Determine the [X, Y] coordinate at the center of the cell enclosing the given text.  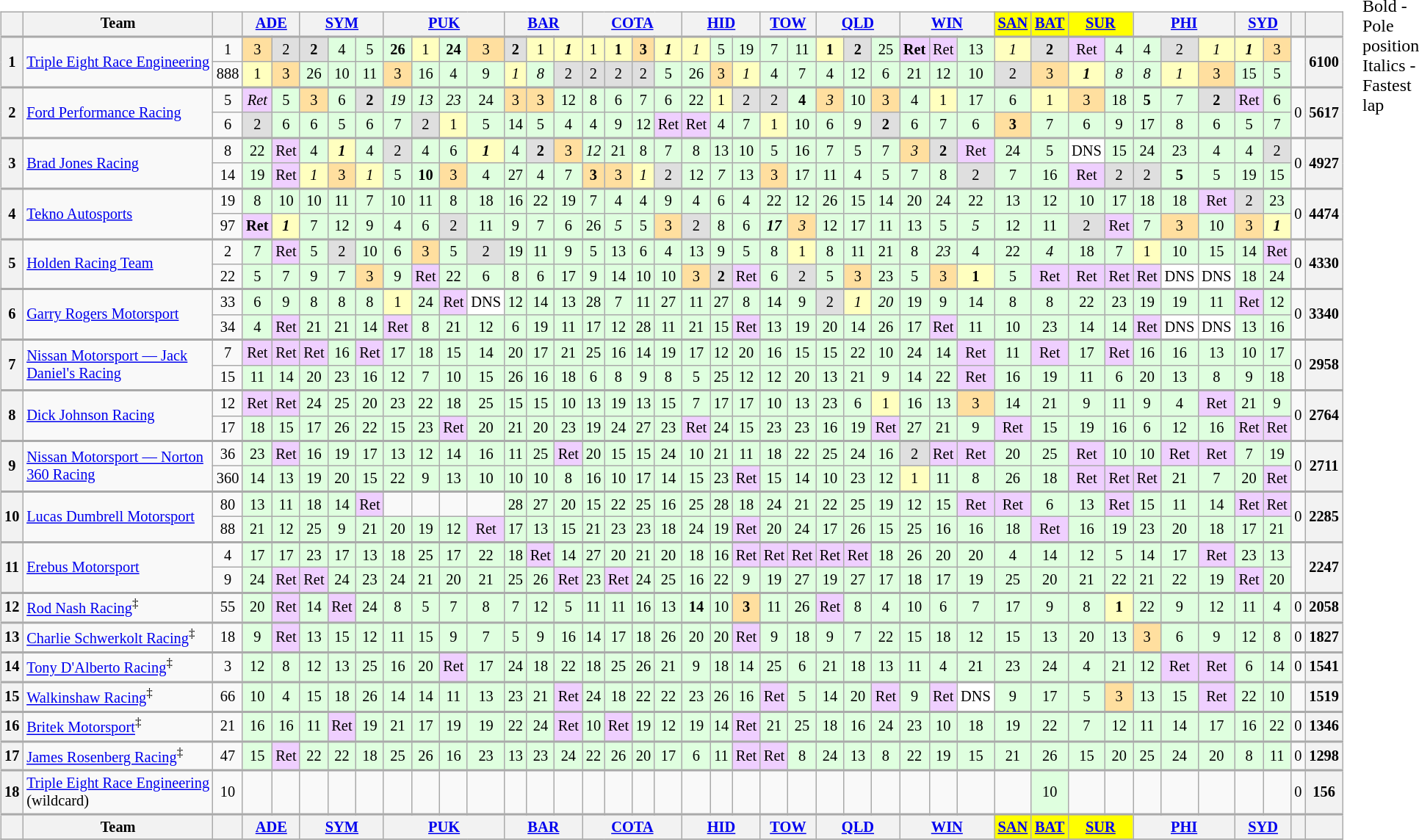
2247 [1324, 567]
Brad Jones Racing [118, 163]
36 [228, 454]
47 [228, 756]
33 [228, 302]
Garry Rogers Motorsport [118, 314]
1827 [1324, 637]
34 [228, 327]
2058 [1324, 607]
3340 [1324, 314]
Lucas Dumbrell Motorsport [118, 517]
4330 [1324, 264]
Triple Eight Race Engineering [118, 62]
1298 [1324, 756]
Dick Johnson Racing [118, 416]
4927 [1324, 163]
Ford Performance Racing [118, 113]
Nissan Motorsport — Jack Daniel's Racing [118, 366]
2285 [1324, 517]
Triple Eight Race Engineering (wildcard) [118, 793]
Tony D'Alberto Racing‡ [118, 667]
5617 [1324, 113]
Erebus Motorsport [118, 567]
James Rosenberg Racing‡ [118, 756]
Charlie Schwerkolt Racing‡ [118, 637]
97 [228, 226]
55 [228, 607]
Britek Motorsport‡ [118, 726]
88 [228, 529]
1346 [1324, 726]
1541 [1324, 667]
2958 [1324, 366]
80 [228, 504]
66 [228, 696]
Tekno Autosports [118, 213]
888 [228, 74]
156 [1324, 793]
4474 [1324, 213]
6100 [1324, 62]
2764 [1324, 416]
Walkinshaw Racing‡ [118, 696]
2711 [1324, 467]
1519 [1324, 696]
360 [228, 479]
Nissan Motorsport — Norton 360 Racing [118, 467]
Holden Racing Team [118, 264]
Rod Nash Racing‡ [118, 607]
